From the cell containing the given text, extract its center point as [x, y] coordinate. 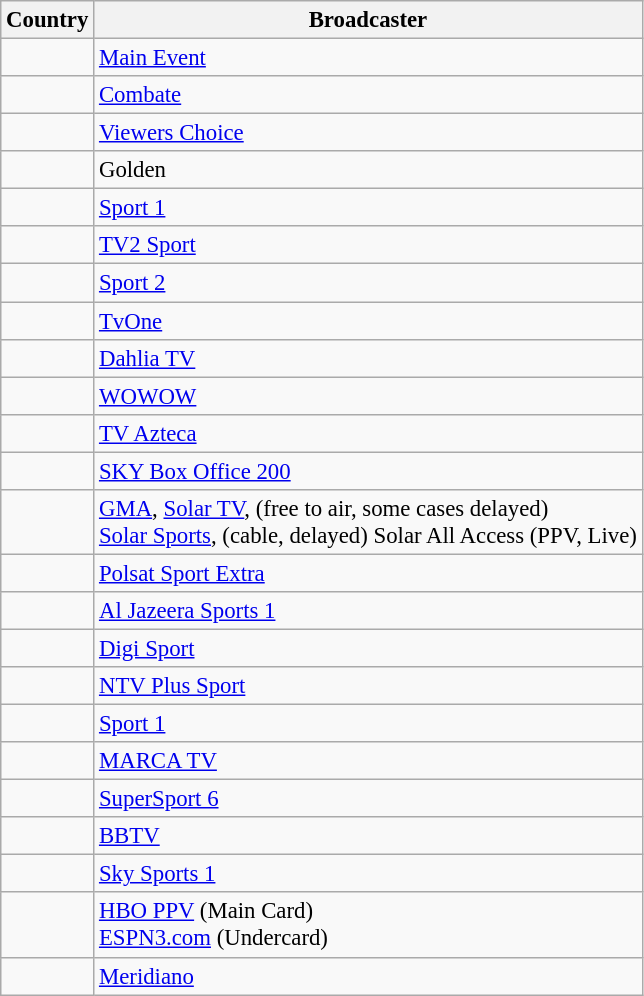
GMA, Solar TV, (free to air, some cases delayed)Solar Sports, (cable, delayed) Solar All Access (PPV, Live) [368, 522]
Broadcaster [368, 20]
TV2 Sport [368, 245]
Golden [368, 170]
Sport 2 [368, 283]
TV Azteca [368, 433]
TvOne [368, 321]
Meridiano [368, 976]
Combate [368, 95]
HBO PPV (Main Card)ESPN3.com (Undercard) [368, 926]
NTV Plus Sport [368, 686]
Dahlia TV [368, 358]
Al Jazeera Sports 1 [368, 611]
SKY Box Office 200 [368, 471]
BBTV [368, 836]
Sky Sports 1 [368, 874]
Country [48, 20]
Main Event [368, 58]
Digi Sport [368, 648]
Polsat Sport Extra [368, 573]
MARCA TV [368, 761]
SuperSport 6 [368, 799]
Viewers Choice [368, 133]
WOWOW [368, 396]
